Search for the cell housing the specified text and yield its [X, Y] center coordinate. 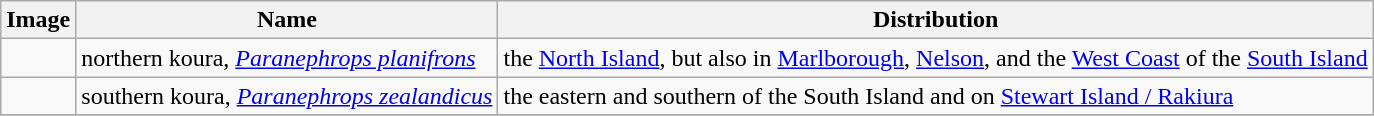
southern koura, Paranephrops zealandicus [287, 96]
Distribution [936, 20]
Name [287, 20]
the eastern and southern of the South Island and on Stewart Island / Rakiura [936, 96]
Image [38, 20]
the North Island, but also in Marlborough, Nelson, and the West Coast of the South Island [936, 58]
northern koura, Paranephrops planifrons [287, 58]
